Identify which cell holds the provided text, then report its (X, Y) central coordinate. 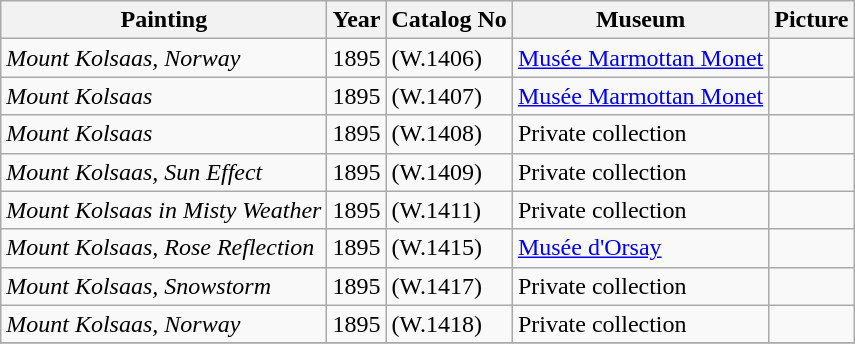
Mount Kolsaas, Rose Reflection (164, 248)
Museum (640, 20)
(W.1409) (449, 172)
(W.1418) (449, 324)
Year (356, 20)
(W.1407) (449, 96)
(W.1411) (449, 210)
Musée d'Orsay (640, 248)
Painting (164, 20)
Picture (812, 20)
(W.1408) (449, 134)
(W.1417) (449, 286)
Mount Kolsaas in Misty Weather (164, 210)
Mount Kolsaas, Sun Effect (164, 172)
Catalog No (449, 20)
(W.1406) (449, 58)
Mount Kolsaas, Snowstorm (164, 286)
(W.1415) (449, 248)
